Identify which cell holds the provided text, then report its (x, y) central coordinate. 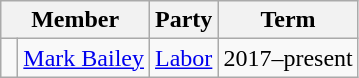
Labor (184, 58)
Term (288, 20)
Party (184, 20)
2017–present (288, 58)
Member (76, 20)
Mark Bailey (84, 58)
